Locate the cell with the specified text and output its [X, Y] center coordinate. 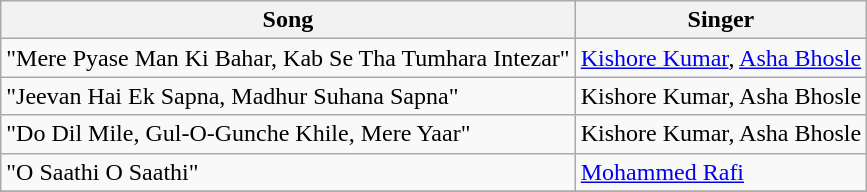
"Mere Pyase Man Ki Bahar, Kab Se Tha Tumhara Intezar" [288, 58]
Mohammed Rafi [720, 172]
Singer [720, 20]
"O Saathi O Saathi" [288, 172]
"Do Dil Mile, Gul-O-Gunche Khile, Mere Yaar" [288, 134]
Song [288, 20]
"Jeevan Hai Ek Sapna, Madhur Suhana Sapna" [288, 96]
